Find where the given text appears and provide that cell's center as (x, y) coordinate. 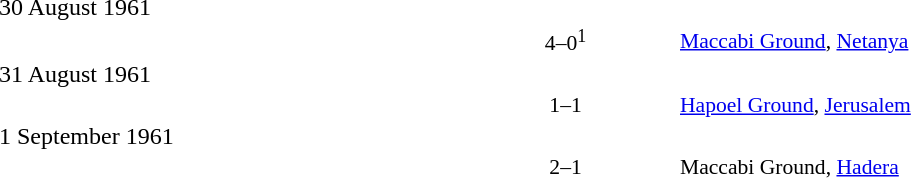
1–1 (566, 105)
4–01 (566, 41)
